Return the (x, y) coordinate for the center point of the cell that contains the specified text.  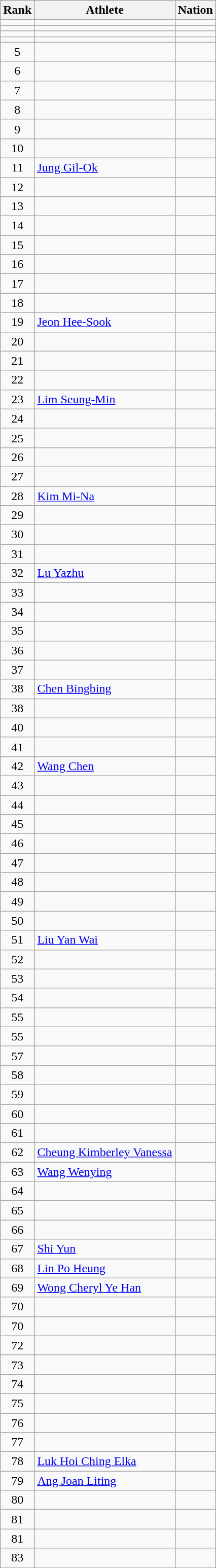
34 (17, 612)
66 (17, 1230)
40 (17, 727)
63 (17, 1172)
37 (17, 670)
78 (17, 1461)
Cheung Kimberley Vanessa (104, 1153)
25 (17, 438)
58 (17, 1075)
67 (17, 1249)
76 (17, 1423)
77 (17, 1442)
20 (17, 341)
62 (17, 1153)
32 (17, 573)
14 (17, 226)
6 (17, 71)
10 (17, 148)
Lu Yazhu (104, 573)
65 (17, 1210)
Lin Po Heung (104, 1268)
Rank (17, 10)
17 (17, 284)
60 (17, 1113)
26 (17, 457)
Wang Wenying (104, 1172)
Jung Gil-Ok (104, 167)
7 (17, 90)
28 (17, 496)
33 (17, 593)
49 (17, 901)
30 (17, 535)
80 (17, 1500)
Liu Yan Wai (104, 940)
41 (17, 747)
72 (17, 1345)
15 (17, 245)
5 (17, 52)
54 (17, 998)
21 (17, 361)
50 (17, 921)
11 (17, 167)
Wang Chen (104, 766)
35 (17, 631)
18 (17, 303)
9 (17, 129)
12 (17, 187)
Wong Cheryl Ye Han (104, 1287)
51 (17, 940)
13 (17, 206)
47 (17, 863)
75 (17, 1403)
Kim Mi-Na (104, 496)
19 (17, 322)
68 (17, 1268)
79 (17, 1481)
69 (17, 1287)
74 (17, 1384)
52 (17, 959)
Shi Yun (104, 1249)
45 (17, 824)
59 (17, 1094)
46 (17, 844)
57 (17, 1056)
Luk Hoi Ching Elka (104, 1461)
8 (17, 110)
Ang Joan Liting (104, 1481)
27 (17, 476)
Chen Bingbing (104, 689)
Lim Seung-Min (104, 399)
Jeon Hee-Sook (104, 322)
Nation (195, 10)
29 (17, 515)
24 (17, 419)
36 (17, 650)
16 (17, 264)
23 (17, 399)
42 (17, 766)
48 (17, 882)
61 (17, 1133)
64 (17, 1191)
73 (17, 1365)
83 (17, 1558)
43 (17, 785)
22 (17, 380)
53 (17, 979)
31 (17, 554)
44 (17, 805)
Athlete (104, 10)
